Pinpoint the cell where the given text exists, returning its [x, y] midpoint coordinate. 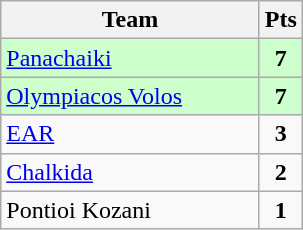
Pontioi Kozani [130, 210]
Chalkida [130, 172]
EAR [130, 134]
1 [280, 210]
Pts [280, 20]
Team [130, 20]
Olympiacos Volos [130, 96]
3 [280, 134]
Panachaiki [130, 58]
2 [280, 172]
